Locate the cell with the specified text and output its [x, y] center coordinate. 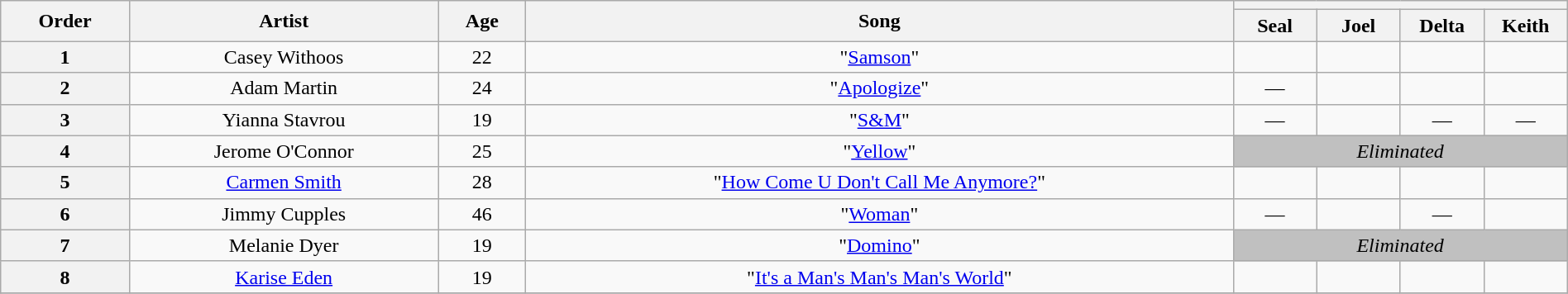
7 [65, 245]
"Apologize" [880, 88]
6 [65, 214]
Yianna Stavrou [283, 120]
"S&M" [880, 120]
Joel [1358, 26]
Song [880, 21]
24 [482, 88]
Jerome O'Connor [283, 151]
Artist [283, 21]
"Yellow" [880, 151]
22 [482, 57]
2 [65, 88]
Jimmy Cupples [283, 214]
Casey Withoos [283, 57]
46 [482, 214]
Order [65, 21]
Melanie Dyer [283, 245]
Seal [1275, 26]
Delta [1442, 26]
"It's a Man's Man's Man's World" [880, 277]
1 [65, 57]
"Woman" [880, 214]
3 [65, 120]
"How Come U Don't Call Me Anymore?" [880, 183]
4 [65, 151]
8 [65, 277]
Carmen Smith [283, 183]
25 [482, 151]
Adam Martin [283, 88]
Karise Eden [283, 277]
5 [65, 183]
"Domino" [880, 245]
28 [482, 183]
Age [482, 21]
Keith [1525, 26]
"Samson" [880, 57]
